Detect which cell encompasses the target text, then output its [x, y] center coordinate. 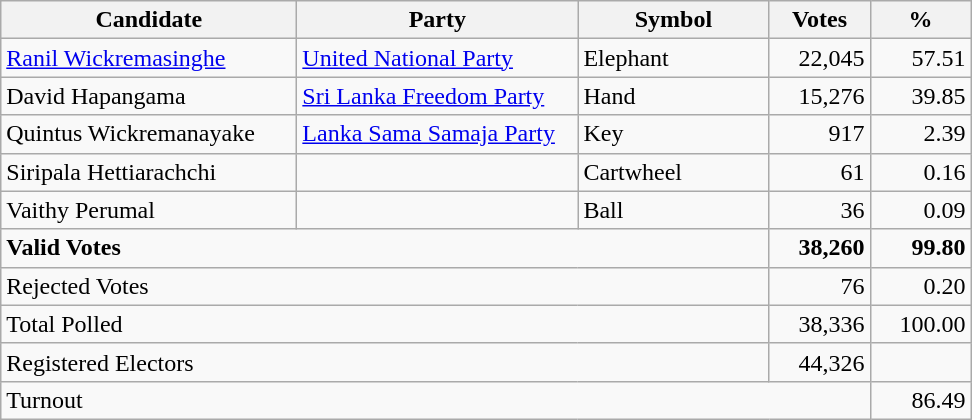
Rejected Votes [385, 286]
Siripala Hettiarachchi [149, 172]
100.00 [920, 324]
36 [820, 210]
Hand [674, 96]
Vaithy Perumal [149, 210]
44,326 [820, 362]
David Hapangama [149, 96]
99.80 [920, 248]
22,045 [820, 58]
Total Polled [385, 324]
Votes [820, 20]
Symbol [674, 20]
% [920, 20]
0.16 [920, 172]
Lanka Sama Samaja Party [438, 134]
76 [820, 286]
Cartwheel [674, 172]
38,260 [820, 248]
Elephant [674, 58]
38,336 [820, 324]
86.49 [920, 400]
15,276 [820, 96]
Key [674, 134]
61 [820, 172]
Turnout [436, 400]
2.39 [920, 134]
Quintus Wickremanayake [149, 134]
0.09 [920, 210]
Candidate [149, 20]
Party [438, 20]
0.20 [920, 286]
39.85 [920, 96]
Registered Electors [385, 362]
United National Party [438, 58]
917 [820, 134]
Sri Lanka Freedom Party [438, 96]
Valid Votes [385, 248]
Ranil Wickremasinghe [149, 58]
Ball [674, 210]
57.51 [920, 58]
